Search for the cell housing the specified text and yield its (x, y) center coordinate. 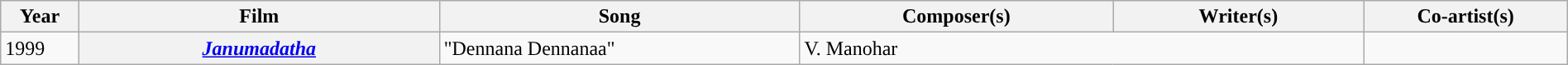
Composer(s) (956, 17)
Janumadatha (259, 48)
Co-artist(s) (1465, 17)
"Dennana Dennanaa" (619, 48)
Song (619, 17)
Year (40, 17)
V. Manohar (1082, 48)
Writer(s) (1239, 17)
Film (259, 17)
1999 (40, 48)
